Determine the (X, Y) coordinate at the center of the cell enclosing the given text.  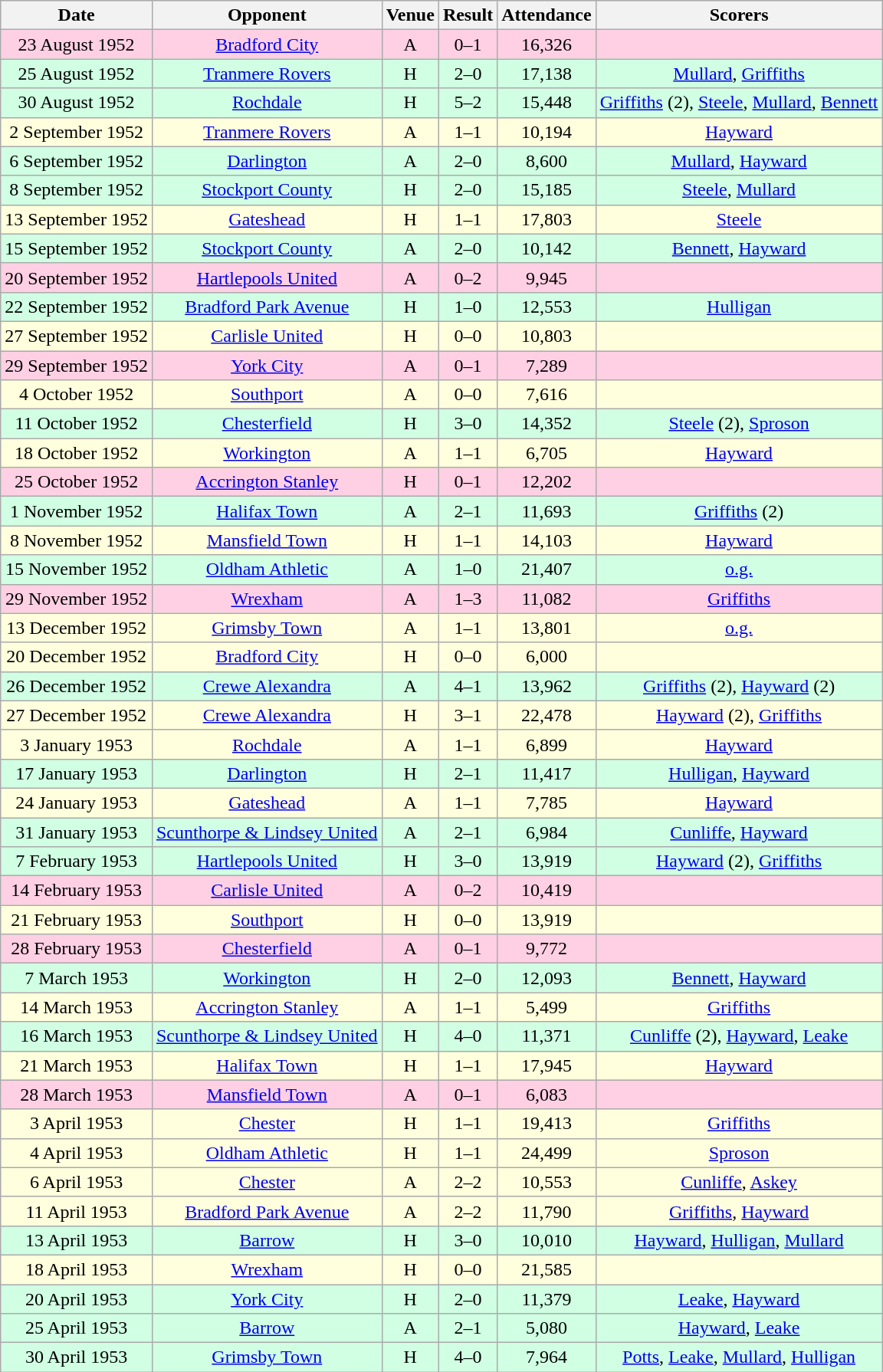
13,801 (547, 628)
11,790 (547, 1211)
1–3 (468, 599)
16,326 (547, 44)
30 August 1952 (77, 103)
Date (77, 15)
14,352 (547, 424)
13 September 1952 (77, 219)
6 April 1953 (77, 1182)
24,499 (547, 1153)
30 April 1953 (77, 1357)
15 November 1952 (77, 569)
1 November 1952 (77, 511)
Cunliffe, Askey (739, 1182)
Hulligan, Hayward (739, 773)
11,371 (547, 1036)
16 March 1953 (77, 1036)
Leake, Hayward (739, 1299)
28 March 1953 (77, 1095)
22,478 (547, 715)
25 August 1952 (77, 74)
18 April 1953 (77, 1269)
13 December 1952 (77, 628)
3 April 1953 (77, 1124)
Griffiths (2), Steele, Mullard, Bennett (739, 103)
Steele (739, 219)
29 November 1952 (77, 599)
11,379 (547, 1299)
Mullard, Hayward (739, 161)
27 December 1952 (77, 715)
6 September 1952 (77, 161)
5,499 (547, 1007)
Hayward, Leake (739, 1328)
8 September 1952 (77, 190)
9,945 (547, 277)
Opponent (267, 15)
Steele, Mullard (739, 190)
9,772 (547, 949)
21,407 (547, 569)
Venue (410, 15)
13 April 1953 (77, 1240)
23 August 1952 (77, 44)
Sproson (739, 1153)
12,093 (547, 978)
31 January 1953 (77, 832)
Result (468, 15)
18 October 1952 (77, 453)
15,185 (547, 190)
6,705 (547, 453)
8 November 1952 (77, 540)
27 September 1952 (77, 336)
20 December 1952 (77, 657)
22 September 1952 (77, 307)
28 February 1953 (77, 949)
11,417 (547, 773)
10,142 (547, 248)
4 April 1953 (77, 1153)
11 April 1953 (77, 1211)
Scorers (739, 15)
14,103 (547, 540)
17,803 (547, 219)
14 February 1953 (77, 891)
6,083 (547, 1095)
17 January 1953 (77, 773)
10,419 (547, 891)
Griffiths (2), Hayward (2) (739, 686)
11,082 (547, 599)
10,803 (547, 336)
5–2 (468, 103)
7,964 (547, 1357)
2 September 1952 (77, 132)
Mullard, Griffiths (739, 74)
6,899 (547, 744)
Steele (2), Sproson (739, 424)
21 March 1953 (77, 1065)
6,984 (547, 832)
15,448 (547, 103)
10,553 (547, 1182)
15 September 1952 (77, 248)
21 February 1953 (77, 920)
10,010 (547, 1240)
12,202 (547, 482)
20 April 1953 (77, 1299)
10,194 (547, 132)
29 September 1952 (77, 366)
Potts, Leake, Mullard, Hulligan (739, 1357)
11 October 1952 (77, 424)
12,553 (547, 307)
7 March 1953 (77, 978)
25 April 1953 (77, 1328)
7 February 1953 (77, 862)
4 October 1952 (77, 395)
6,000 (547, 657)
19,413 (547, 1124)
Griffiths (2) (739, 511)
14 March 1953 (77, 1007)
Cunliffe, Hayward (739, 832)
7,785 (547, 803)
11,693 (547, 511)
20 September 1952 (77, 277)
Cunliffe (2), Hayward, Leake (739, 1036)
Attendance (547, 15)
7,289 (547, 366)
3 January 1953 (77, 744)
21,585 (547, 1269)
3–1 (468, 715)
Hayward, Hulligan, Mullard (739, 1240)
13,962 (547, 686)
25 October 1952 (77, 482)
5,080 (547, 1328)
17,945 (547, 1065)
26 December 1952 (77, 686)
7,616 (547, 395)
17,138 (547, 74)
Hulligan (739, 307)
Griffiths, Hayward (739, 1211)
4–1 (468, 686)
24 January 1953 (77, 803)
8,600 (547, 161)
